Capture the cell that displays the provided text and extract its (X, Y) central coordinate. 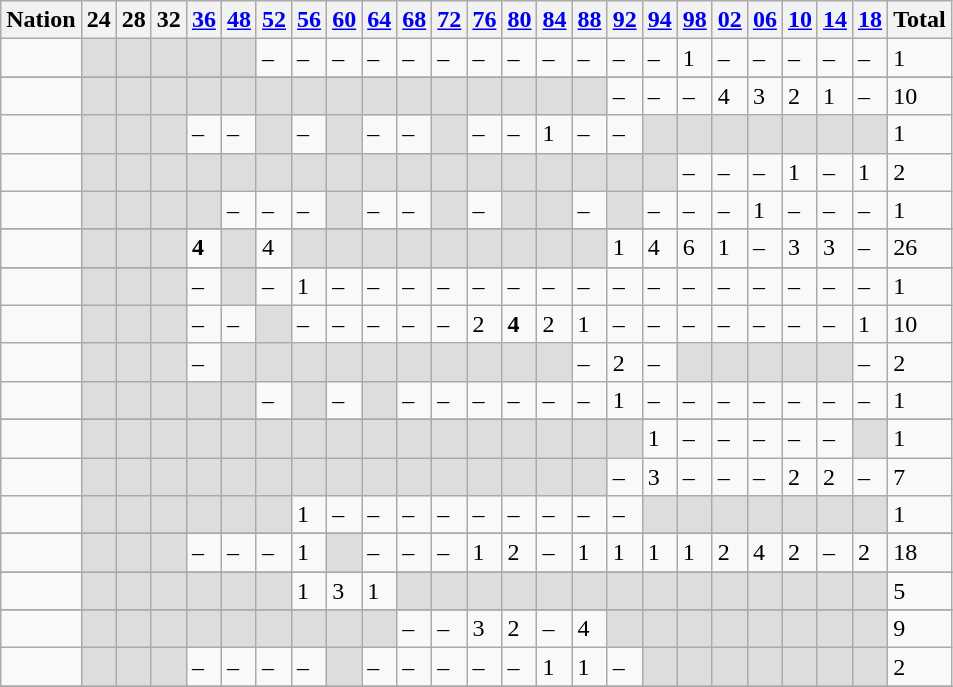
9 (920, 629)
36 (204, 20)
Nation (41, 20)
60 (344, 20)
Total (920, 20)
26 (920, 248)
80 (520, 20)
88 (590, 20)
28 (134, 20)
7 (920, 477)
94 (660, 20)
56 (310, 20)
14 (834, 20)
48 (238, 20)
84 (554, 20)
6 (694, 248)
06 (764, 20)
76 (484, 20)
52 (274, 20)
98 (694, 20)
02 (730, 20)
92 (624, 20)
64 (380, 20)
32 (168, 20)
24 (98, 20)
72 (450, 20)
5 (920, 591)
68 (414, 20)
